Return [x, y] of the center of cell containing provided text 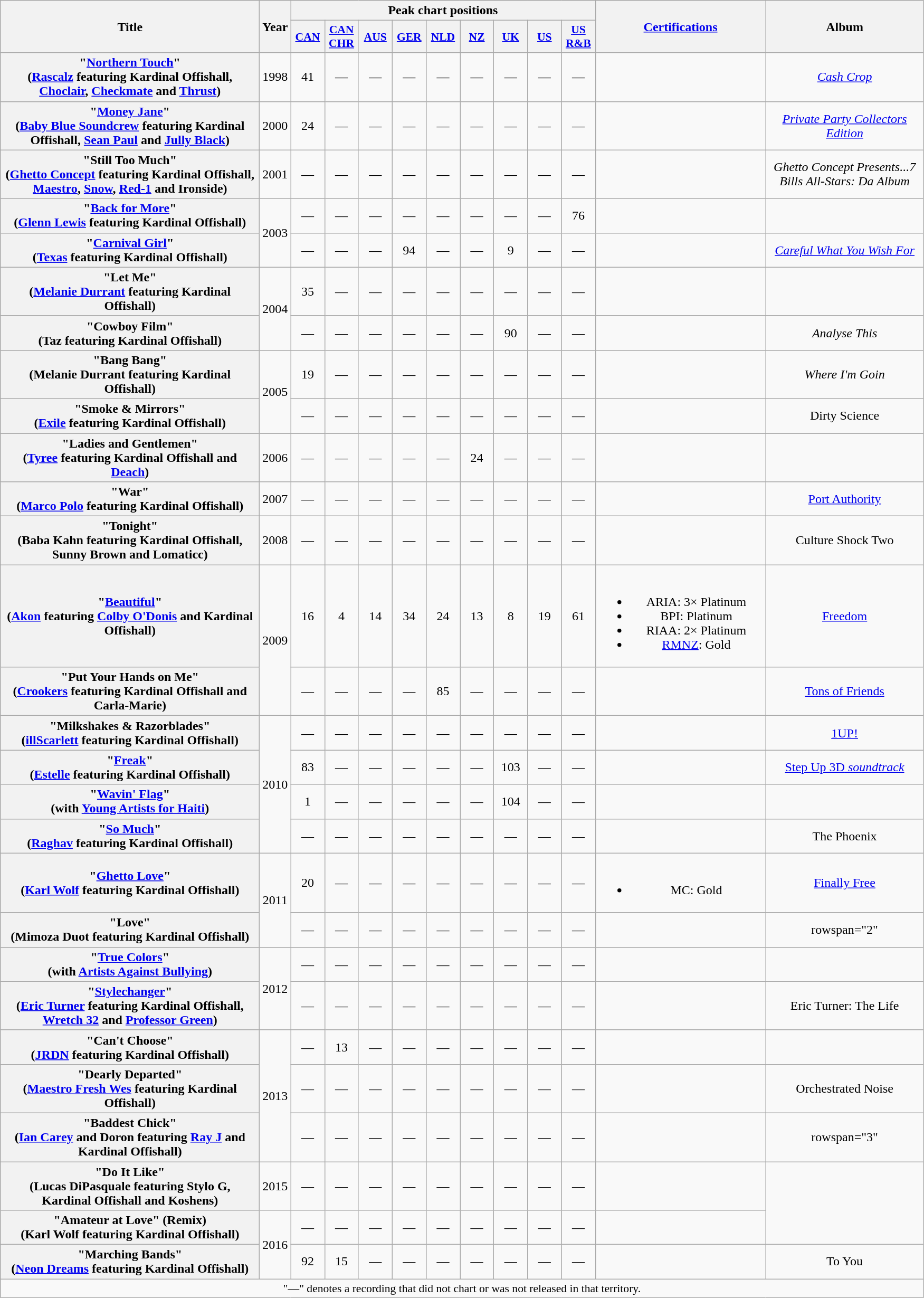
2000 [275, 126]
14 [375, 616]
35 [308, 291]
Cash Crop [844, 77]
Port Authority [844, 499]
"Ghetto Love"(Karl Wolf featuring Kardinal Offishall) [130, 883]
"Marching Bands"(Neon Dreams featuring Kardinal Offishall) [130, 1262]
20 [308, 883]
Private Party Collectors Edition [844, 126]
"So Much"(Raghav featuring Kardinal Offishall) [130, 836]
104 [511, 801]
2001 [275, 174]
34 [409, 616]
Freedom [844, 616]
NZ [477, 37]
"Wavin' Flag"(with Young Artists for Haiti) [130, 801]
16 [308, 616]
Peak chart positions [443, 11]
90 [511, 333]
rowspan="2" [844, 930]
92 [308, 1262]
4 [341, 616]
2007 [275, 499]
2004 [275, 308]
"Northern Touch"(Rascalz featuring Kardinal Offishall, Choclair, Checkmate and Thrust) [130, 77]
"Put Your Hands on Me"(Crookers featuring Kardinal Offishall and Carla-Marie) [130, 691]
1 [308, 801]
"—" denotes a recording that did not chart or was not released in that territory. [462, 1288]
Where I'm Goin [844, 374]
"Beautiful"(Akon featuring Colby O'Donis and Kardinal Offishall) [130, 616]
94 [409, 250]
"Bang Bang"(Melanie Durrant featuring Kardinal Offishall) [130, 374]
85 [443, 691]
Finally Free [844, 883]
"True Colors"(with Artists Against Bullying) [130, 964]
"Freak"(Estelle featuring Kardinal Offishall) [130, 768]
Analyse This [844, 333]
"Can't Choose"(JRDN featuring Kardinal Offishall) [130, 1047]
"War"(Marco Polo featuring Kardinal Offishall) [130, 499]
Step Up 3D soundtrack [844, 768]
Year [275, 26]
Careful What You Wish For [844, 250]
rowspan="3" [844, 1137]
To You [844, 1262]
"Cowboy Film"(Taz featuring Kardinal Offishall) [130, 333]
CAN [308, 37]
Dirty Science [844, 416]
Certifications [681, 26]
41 [308, 77]
"Back for More"(Glenn Lewis featuring Kardinal Offishall) [130, 215]
103 [511, 768]
2011 [275, 900]
Ghetto Concept Presents...7 Bills All-Stars: Da Album [844, 174]
CANCHR [341, 37]
8 [511, 616]
2003 [275, 233]
"Love"(Mimoza Duot featuring Kardinal Offishall) [130, 930]
"Money Jane"(Baby Blue Soundcrew featuring Kardinal Offishall, Sean Paul and Jully Black) [130, 126]
GER [409, 37]
"Carnival Girl"(Texas featuring Kardinal Offishall) [130, 250]
Culture Shock Two [844, 541]
2016 [275, 1245]
76 [578, 215]
Title [130, 26]
Tons of Friends [844, 691]
MC: Gold [681, 883]
2010 [275, 784]
"Let Me"(Melanie Durrant featuring Kardinal Offishall) [130, 291]
9 [511, 250]
"Baddest Chick"(Ian Carey and Doron featuring Ray J and Kardinal Offishall) [130, 1137]
ARIA: 3× PlatinumBPI: PlatinumRIAA: 2× PlatinumRMNZ: Gold [681, 616]
US [545, 37]
Eric Turner: The Life [844, 1006]
1UP! [844, 733]
83 [308, 768]
"Smoke & Mirrors"(Exile featuring Kardinal Offishall) [130, 416]
2013 [275, 1096]
Album [844, 26]
The Phoenix [844, 836]
1998 [275, 77]
"Amateur at Love" (Remix)(Karl Wolf featuring Kardinal Offishall) [130, 1228]
15 [341, 1262]
2008 [275, 541]
"Tonight"(Baba Kahn featuring Kardinal Offishall, Sunny Brown and Lomaticc) [130, 541]
"Dearly Departed"(Maestro Fresh Wes featuring Kardinal Offishall) [130, 1088]
2005 [275, 392]
61 [578, 616]
AUS [375, 37]
2006 [275, 457]
UK [511, 37]
"Milkshakes & Razorblades"(illScarlett featuring Kardinal Offishall) [130, 733]
"Stylechanger"(Eric Turner featuring Kardinal Offishall, Wretch 32 and Professor Green) [130, 1006]
2012 [275, 988]
2009 [275, 640]
Orchestrated Noise [844, 1088]
USR&B [578, 37]
NLD [443, 37]
2015 [275, 1186]
"Ladies and Gentlemen"(Tyree featuring Kardinal Offishall and Deach) [130, 457]
"Still Too Much"(Ghetto Concept featuring Kardinal Offishall, Maestro, Snow, Red-1 and Ironside) [130, 174]
"Do It Like"(Lucas DiPasquale featuring Stylo G, Kardinal Offishall and Koshens) [130, 1186]
